From the cell containing the given text, extract its center point as (X, Y) coordinate. 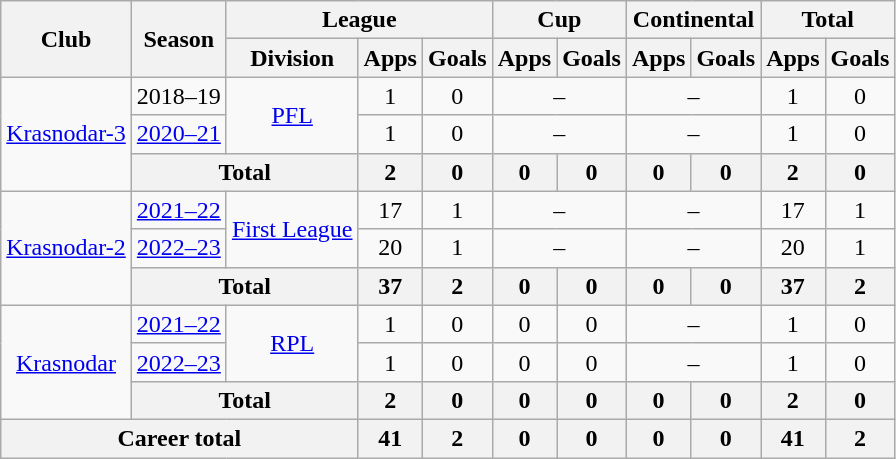
First League (292, 229)
2020–21 (178, 134)
Cup (559, 20)
RPL (292, 343)
Continental (693, 20)
Division (292, 58)
Career total (180, 438)
Season (178, 39)
Club (66, 39)
Krasnodar-2 (66, 248)
League (359, 20)
2018–19 (178, 96)
Krasnodar-3 (66, 134)
Krasnodar (66, 362)
PFL (292, 115)
